Capture the cell that displays the provided text and extract its [x, y] central coordinate. 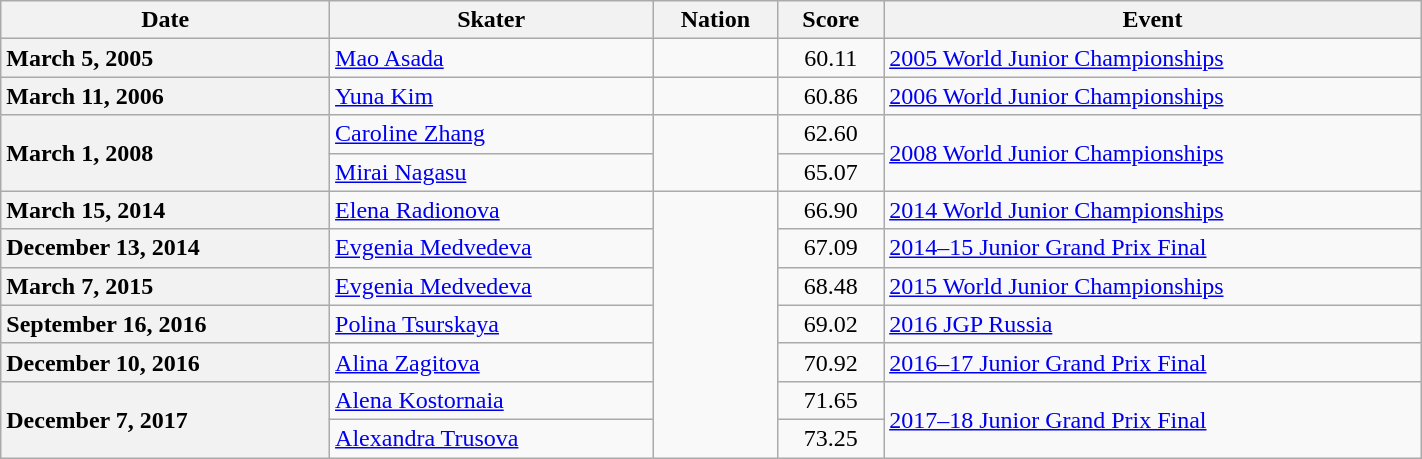
Polina Tsurskaya [492, 324]
Caroline Zhang [492, 134]
Score [831, 20]
73.25 [831, 438]
Mao Asada [492, 58]
2016–17 Junior Grand Prix Final [1153, 362]
2014 World Junior Championships [1153, 210]
March 5, 2005 [166, 58]
Nation [716, 20]
65.07 [831, 172]
Alexandra Trusova [492, 438]
60.86 [831, 96]
Alina Zagitova [492, 362]
66.90 [831, 210]
2015 World Junior Championships [1153, 286]
September 16, 2016 [166, 324]
2006 World Junior Championships [1153, 96]
December 10, 2016 [166, 362]
March 7, 2015 [166, 286]
Date [166, 20]
December 7, 2017 [166, 419]
2005 World Junior Championships [1153, 58]
2014–15 Junior Grand Prix Final [1153, 248]
March 11, 2006 [166, 96]
December 13, 2014 [166, 248]
2016 JGP Russia [1153, 324]
70.92 [831, 362]
2008 World Junior Championships [1153, 153]
2017–18 Junior Grand Prix Final [1153, 419]
68.48 [831, 286]
71.65 [831, 400]
Yuna Kim [492, 96]
69.02 [831, 324]
March 1, 2008 [166, 153]
Alena Kostornaia [492, 400]
60.11 [831, 58]
62.60 [831, 134]
67.09 [831, 248]
March 15, 2014 [166, 210]
Skater [492, 20]
Event [1153, 20]
Elena Radionova [492, 210]
Mirai Nagasu [492, 172]
